Detect which cell encompasses the target text, then output its (x, y) center coordinate. 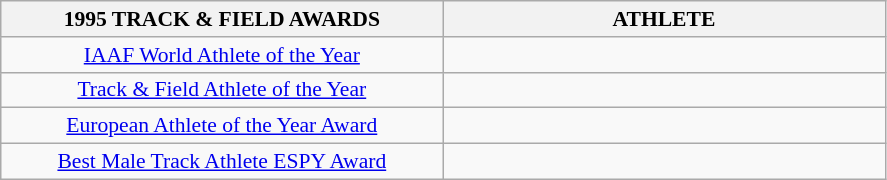
IAAF World Athlete of the Year (222, 55)
Track & Field Athlete of the Year (222, 90)
ATHLETE (664, 19)
Best Male Track Athlete ESPY Award (222, 162)
European Athlete of the Year Award (222, 126)
1995 TRACK & FIELD AWARDS (222, 19)
